Capture the cell that displays the provided text and extract its (X, Y) central coordinate. 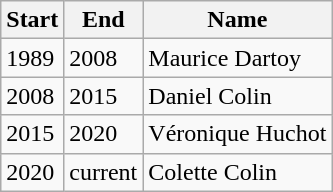
End (104, 20)
Colette Colin (238, 172)
current (104, 172)
Véronique Huchot (238, 134)
Maurice Dartoy (238, 58)
Name (238, 20)
1989 (32, 58)
Daniel Colin (238, 96)
Start (32, 20)
